Provide the (X, Y) coordinate of the cell's center where the given text is located.  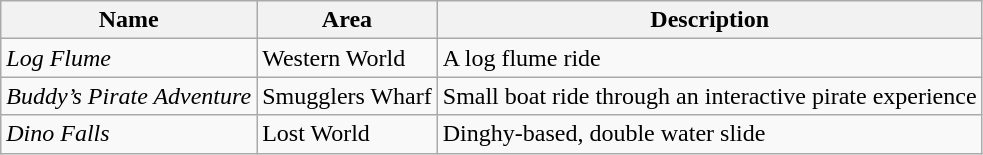
Log Flume (129, 58)
A log flume ride (710, 58)
Buddy’s Pirate Adventure (129, 96)
Small boat ride through an interactive pirate experience (710, 96)
Area (348, 20)
Name (129, 20)
Lost World (348, 134)
Smugglers Wharf (348, 96)
Western World (348, 58)
Dino Falls (129, 134)
Dinghy-based, double water slide (710, 134)
Description (710, 20)
